Pinpoint the cell where the given text exists, returning its [X, Y] midpoint coordinate. 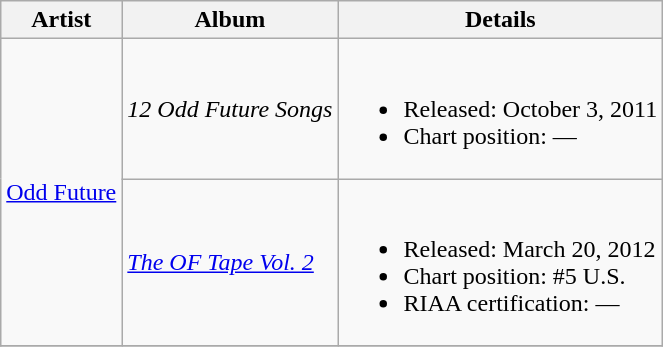
The OF Tape Vol. 2 [230, 262]
Odd Future [62, 192]
Album [230, 20]
Released: March 20, 2012Chart position: #5 U.S.RIAA certification: — [500, 262]
Released: October 3, 2011Chart position: — [500, 109]
12 Odd Future Songs [230, 109]
Details [500, 20]
Artist [62, 20]
